Output the [X, Y] coordinate of the center of the cell containing the given text.  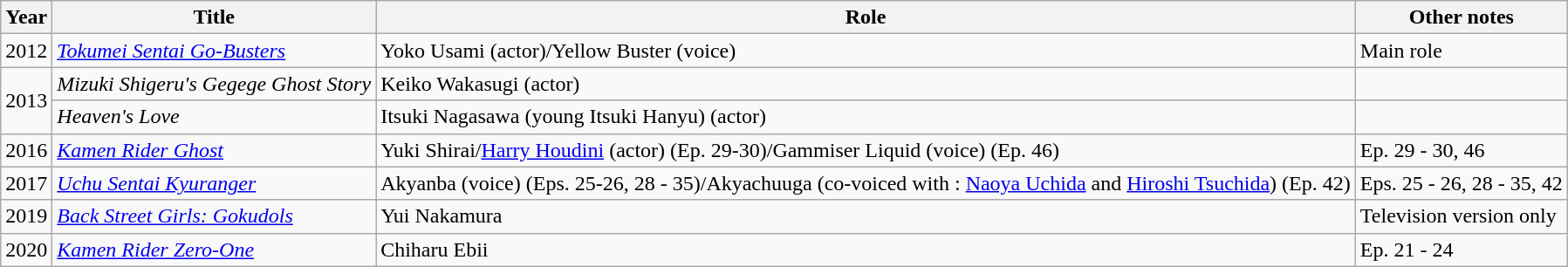
Yui Nakamura [866, 216]
Uchu Sentai Kyuranger [215, 183]
Other notes [1461, 17]
Title [215, 17]
Main role [1461, 51]
Keiko Wakasugi (actor) [866, 84]
2019 [26, 216]
Ep. 21 - 24 [1461, 250]
Role [866, 17]
Chiharu Ebii [866, 250]
Kamen Rider Ghost [215, 150]
Ep. 29 - 30, 46 [1461, 150]
2020 [26, 250]
Tokumei Sentai Go-Busters [215, 51]
Back Street Girls: Gokudols [215, 216]
Akyanba (voice) (Eps. 25-26, 28 - 35)/Akyachuuga (co-voiced with : Naoya Uchida and Hiroshi Tsuchida) (Ep. 42) [866, 183]
Eps. 25 - 26, 28 - 35, 42 [1461, 183]
2017 [26, 183]
2012 [26, 51]
Yoko Usami (actor)/Yellow Buster (voice) [866, 51]
Itsuki Nagasawa (young Itsuki Hanyu) (actor) [866, 117]
Mizuki Shigeru's Gegege Ghost Story [215, 84]
Yuki Shirai/Harry Houdini (actor) (Ep. 29-30)/Gammiser Liquid (voice) (Ep. 46) [866, 150]
Television version only [1461, 216]
2013 [26, 100]
Heaven's Love [215, 117]
Kamen Rider Zero-One [215, 250]
2016 [26, 150]
Year [26, 17]
